Determine the (x, y) coordinate at the center of the cell enclosing the given text.  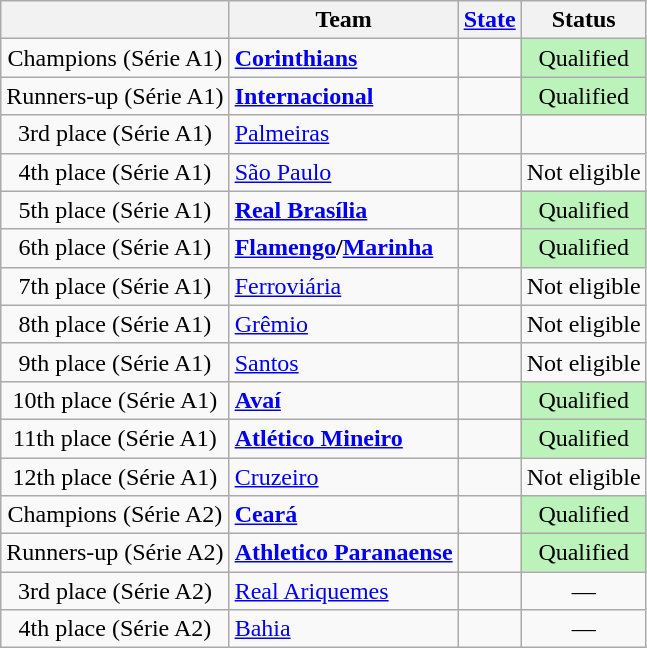
Runners-up (Série A1) (115, 96)
Status (584, 20)
Corinthians (344, 58)
São Paulo (344, 172)
Team (344, 20)
Grêmio (344, 324)
4th place (Série A2) (115, 629)
5th place (Série A1) (115, 210)
Runners-up (Série A2) (115, 553)
Avaí (344, 400)
Flamengo/Marinha (344, 248)
State (490, 20)
Ferroviária (344, 286)
Real Brasília (344, 210)
Ceará (344, 515)
Cruzeiro (344, 477)
Champions (Série A1) (115, 58)
3rd place (Série A2) (115, 591)
Santos (344, 362)
4th place (Série A1) (115, 172)
12th place (Série A1) (115, 477)
Atlético Mineiro (344, 438)
Internacional (344, 96)
6th place (Série A1) (115, 248)
3rd place (Série A1) (115, 134)
7th place (Série A1) (115, 286)
Athletico Paranaense (344, 553)
Champions (Série A2) (115, 515)
11th place (Série A1) (115, 438)
8th place (Série A1) (115, 324)
Bahia (344, 629)
Real Ariquemes (344, 591)
10th place (Série A1) (115, 400)
9th place (Série A1) (115, 362)
Palmeiras (344, 134)
